From the cell containing the given text, extract its center point as (X, Y) coordinate. 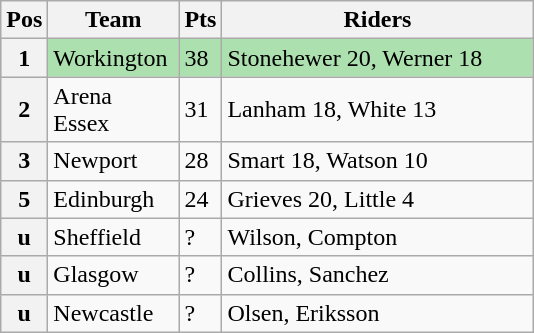
28 (200, 161)
Edinburgh (114, 199)
Newport (114, 161)
Pts (200, 20)
Olsen, Eriksson (378, 313)
Collins, Sanchez (378, 275)
Riders (378, 20)
24 (200, 199)
Smart 18, Watson 10 (378, 161)
31 (200, 110)
38 (200, 58)
Newcastle (114, 313)
3 (24, 161)
Stonehewer 20, Werner 18 (378, 58)
Workington (114, 58)
Lanham 18, White 13 (378, 110)
Glasgow (114, 275)
Grieves 20, Little 4 (378, 199)
Team (114, 20)
Wilson, Compton (378, 237)
Pos (24, 20)
1 (24, 58)
5 (24, 199)
Sheffield (114, 237)
2 (24, 110)
Arena Essex (114, 110)
